Determine the (X, Y) coordinate at the center of the cell enclosing the given text.  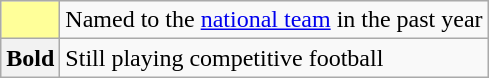
Still playing competitive football (274, 58)
Bold (30, 58)
Named to the national team in the past year (274, 20)
